Extract the [x, y] coordinate from the center of the cell holding the provided text.  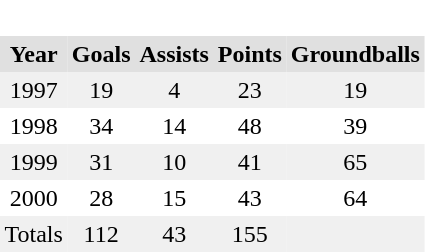
39 [355, 126]
65 [355, 162]
Totals [34, 234]
Year [34, 54]
Goals [101, 54]
10 [174, 162]
1998 [34, 126]
1999 [34, 162]
14 [174, 126]
Assists [174, 54]
41 [250, 162]
31 [101, 162]
64 [355, 198]
Points [250, 54]
Groundballs [355, 54]
34 [101, 126]
1997 [34, 90]
4 [174, 90]
23 [250, 90]
48 [250, 126]
112 [101, 234]
2000 [34, 198]
15 [174, 198]
28 [101, 198]
155 [250, 234]
